Detect which cell encompasses the target text, then output its (x, y) center coordinate. 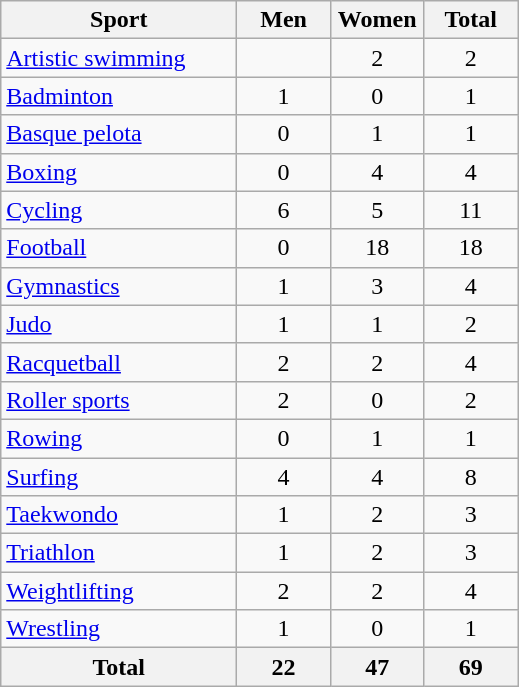
Women (377, 20)
Surfing (119, 477)
22 (284, 667)
Weightlifting (119, 591)
6 (284, 210)
Cycling (119, 210)
Football (119, 248)
5 (377, 210)
Rowing (119, 438)
47 (377, 667)
Taekwondo (119, 515)
Men (284, 20)
Badminton (119, 96)
Racquetball (119, 362)
Roller sports (119, 400)
Boxing (119, 172)
Sport (119, 20)
Triathlon (119, 553)
11 (471, 210)
69 (471, 667)
Wrestling (119, 629)
Gymnastics (119, 286)
Artistic swimming (119, 58)
Basque pelota (119, 134)
8 (471, 477)
Judo (119, 324)
